Locate the cell with the specified text and output its (X, Y) center coordinate. 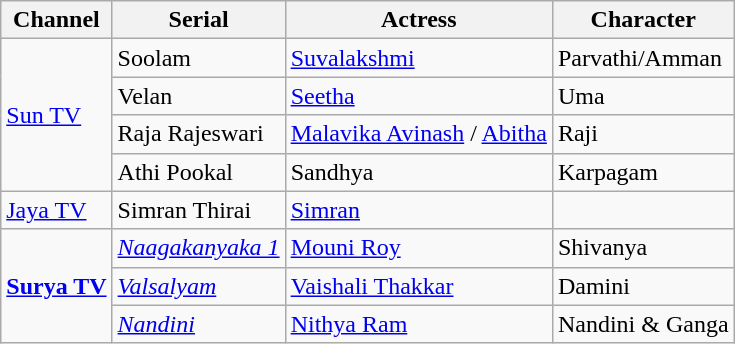
Nandini (198, 324)
Surya TV (56, 286)
Suvalakshmi (418, 58)
Nandini & Ganga (643, 324)
Sandhya (418, 172)
Seetha (418, 96)
Damini (643, 286)
Raja Rajeswari (198, 134)
Simran Thirai (198, 210)
Sun TV (56, 115)
Raji (643, 134)
Character (643, 20)
Uma (643, 96)
Nithya Ram (418, 324)
Jaya TV (56, 210)
Valsalyam (198, 286)
Karpagam (643, 172)
Channel (56, 20)
Mouni Roy (418, 248)
Naagakanyaka 1 (198, 248)
Serial (198, 20)
Malavika Avinash / Abitha (418, 134)
Soolam (198, 58)
Parvathi/Amman (643, 58)
Simran (418, 210)
Velan (198, 96)
Actress (418, 20)
Athi Pookal (198, 172)
Shivanya (643, 248)
Vaishali Thakkar (418, 286)
